Find where the given text appears and provide that cell's center as (X, Y) coordinate. 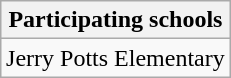
Jerry Potts Elementary (116, 58)
Participating schools (116, 20)
